Detect which cell encompasses the target text, then output its (X, Y) center coordinate. 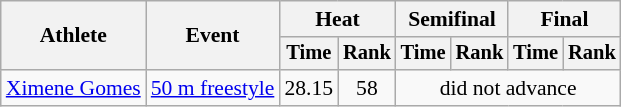
58 (367, 88)
did not advance (508, 88)
Final (564, 19)
Event (213, 36)
Semifinal (452, 19)
50 m freestyle (213, 88)
28.15 (308, 88)
Ximene Gomes (74, 88)
Athlete (74, 36)
Heat (337, 19)
